Return [x, y] of the center of cell containing provided text 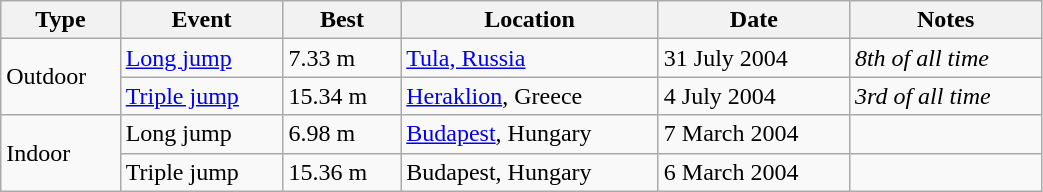
7 March 2004 [754, 134]
31 July 2004 [754, 58]
6 March 2004 [754, 172]
Indoor [60, 153]
Type [60, 20]
Location [530, 20]
4 July 2004 [754, 96]
Event [202, 20]
Outdoor [60, 77]
15.36 m [342, 172]
Date [754, 20]
Best [342, 20]
Heraklion, Greece [530, 96]
8th of all time [946, 58]
Tula, Russia [530, 58]
6.98 m [342, 134]
15.34 m [342, 96]
Notes [946, 20]
3rd of all time [946, 96]
7.33 m [342, 58]
